Scan for the cell matching the given text and deliver its (x, y) coordinate at center. 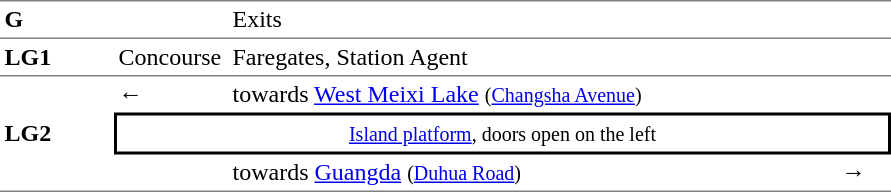
towards Guangda (Duhua Road) (532, 173)
Exits (532, 20)
← (171, 94)
→ (864, 173)
G (57, 20)
Faregates, Station Agent (532, 58)
towards West Meixi Lake (Changsha Avenue) (532, 94)
Concourse (171, 58)
LG2 (57, 134)
LG1 (57, 58)
Island platform, doors open on the left (502, 133)
